Provide the (X, Y) coordinate of the cell's center where the given text is located.  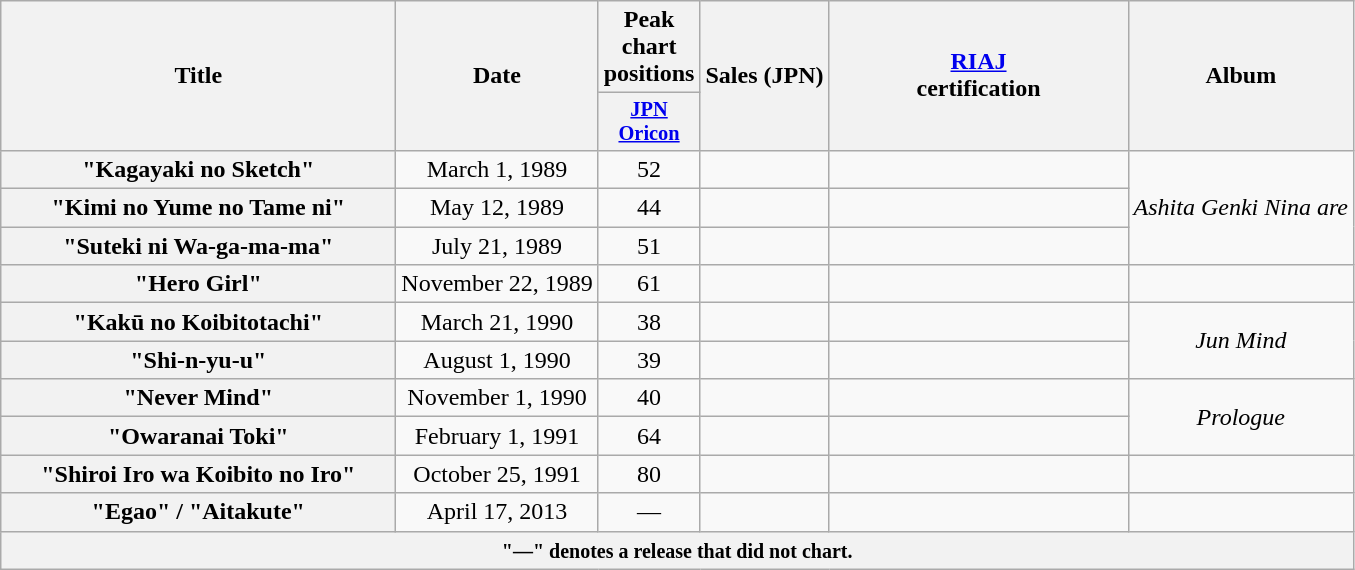
April 17, 2013 (497, 512)
March 21, 1990 (497, 322)
July 21, 1989 (497, 246)
"—" denotes a release that did not chart. (678, 550)
Peak chart positions (649, 47)
61 (649, 284)
Jun Mind (1240, 341)
November 22, 1989 (497, 284)
— (649, 512)
October 25, 1991 (497, 474)
"Hero Girl" (198, 284)
Prologue (1240, 417)
March 1, 1989 (497, 169)
"Kimi no Yume no Tame ni" (198, 208)
November 1, 1990 (497, 398)
"Never Mind" (198, 398)
February 1, 1991 (497, 436)
May 12, 1989 (497, 208)
Title (198, 76)
51 (649, 246)
64 (649, 436)
Ashita Genki Nina are (1240, 207)
Sales (JPN) (764, 76)
Date (497, 76)
JPNOricon (649, 122)
"Shiroi Iro wa Koibito no Iro" (198, 474)
Album (1240, 76)
80 (649, 474)
"Shi-n-yu-u" (198, 360)
"Suteki ni Wa-ga-ma-ma" (198, 246)
38 (649, 322)
39 (649, 360)
44 (649, 208)
40 (649, 398)
"Kagayaki no Sketch" (198, 169)
"Owaranai Toki" (198, 436)
"Egao" / "Aitakute" (198, 512)
52 (649, 169)
RIAJcertification (978, 76)
"Kakū no Koibitotachi" (198, 322)
August 1, 1990 (497, 360)
